Return (X, Y) of the center of cell containing provided text 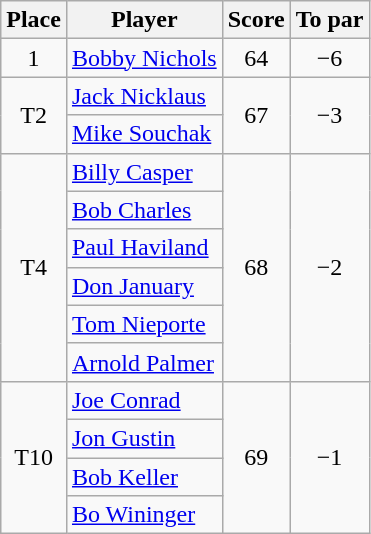
64 (256, 58)
Bobby Nichols (144, 58)
Bo Wininger (144, 515)
T10 (34, 457)
Score (256, 20)
Mike Souchak (144, 134)
67 (256, 115)
68 (256, 267)
Tom Nieporte (144, 324)
T2 (34, 115)
Don January (144, 286)
Jon Gustin (144, 438)
−3 (330, 115)
Jack Nicklaus (144, 96)
Place (34, 20)
Paul Haviland (144, 248)
−1 (330, 457)
Billy Casper (144, 172)
1 (34, 58)
To par (330, 20)
T4 (34, 267)
Joe Conrad (144, 400)
Player (144, 20)
Bob Keller (144, 477)
−6 (330, 58)
69 (256, 457)
Bob Charles (144, 210)
Arnold Palmer (144, 362)
−2 (330, 267)
